For the text-containing cell, return its midpoint in (x, y) coordinate format. 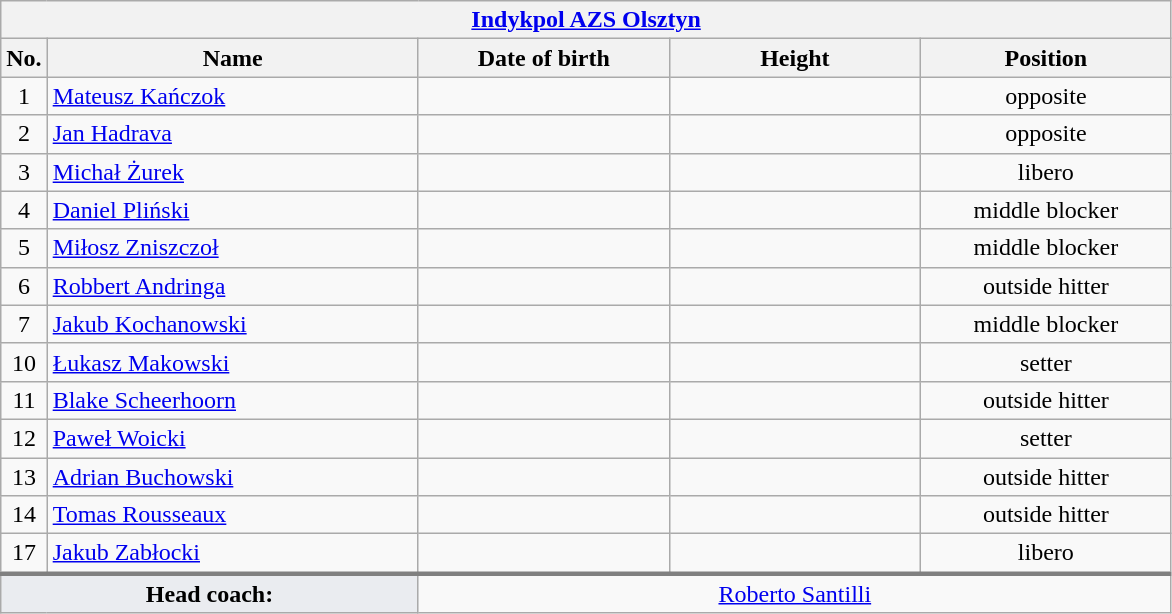
5 (24, 248)
Adrian Buchowski (232, 477)
6 (24, 286)
Jan Hadrava (232, 134)
Position (1046, 58)
2 (24, 134)
Date of birth (544, 58)
Jakub Zabłocki (232, 554)
Name (232, 58)
Height (794, 58)
Miłosz Zniszczoł (232, 248)
Jakub Kochanowski (232, 324)
Roberto Santilli (794, 593)
Tomas Rousseaux (232, 515)
Łukasz Makowski (232, 362)
11 (24, 400)
4 (24, 210)
12 (24, 438)
10 (24, 362)
13 (24, 477)
14 (24, 515)
17 (24, 554)
7 (24, 324)
3 (24, 172)
Michał Żurek (232, 172)
Paweł Woicki (232, 438)
Mateusz Kańczok (232, 96)
Robbert Andringa (232, 286)
Daniel Pliński (232, 210)
1 (24, 96)
Head coach: (210, 593)
Indykpol AZS Olsztyn (586, 20)
Blake Scheerhoorn (232, 400)
No. (24, 58)
